Return (x, y) of the center of cell containing provided text 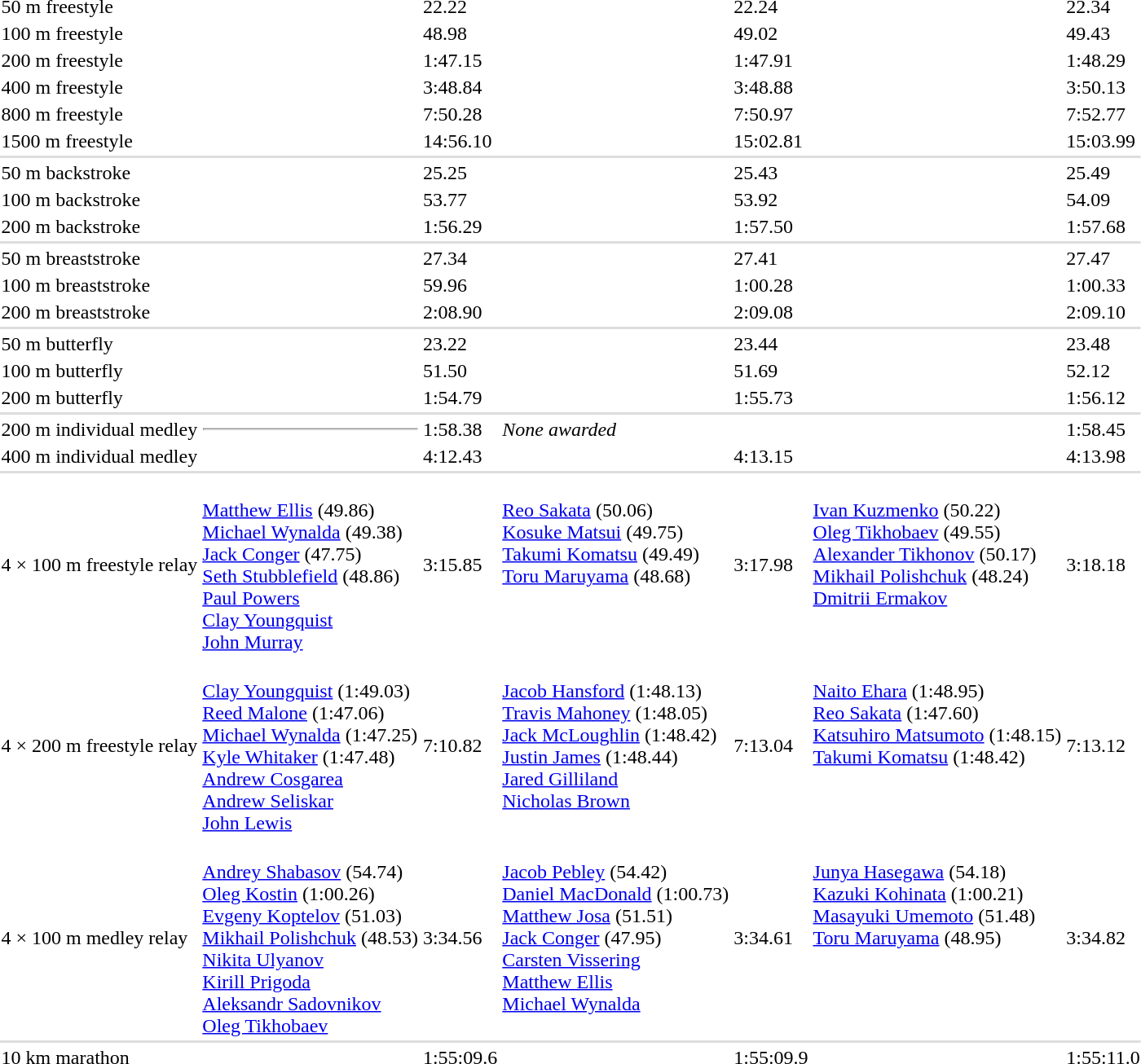
15:02.81 (771, 141)
1:00.28 (771, 285)
25.49 (1104, 173)
50 m butterfly (99, 344)
27.47 (1104, 258)
3:34.56 (460, 938)
23.44 (771, 344)
1:56.29 (460, 226)
200 m breaststroke (99, 312)
1:57.68 (1104, 226)
100 m butterfly (99, 371)
54.09 (1104, 200)
3:17.98 (771, 565)
200 m individual medley (99, 429)
50 m backstroke (99, 173)
51.50 (460, 371)
7:10.82 (460, 746)
400 m freestyle (99, 87)
100 m freestyle (99, 33)
3:18.18 (1104, 565)
25.43 (771, 173)
200 m butterfly (99, 398)
3:34.82 (1104, 938)
7:13.12 (1104, 746)
4 × 200 m freestyle relay (99, 746)
14:56.10 (460, 141)
4:13.15 (771, 456)
1:47.91 (771, 60)
7:50.28 (460, 114)
7:13.04 (771, 746)
1:54.79 (460, 398)
50 m breaststroke (99, 258)
1:58.45 (1104, 429)
7:52.77 (1104, 114)
400 m individual medley (99, 456)
49.43 (1104, 33)
3:48.84 (460, 87)
Clay Youngquist (1:49.03)Reed Malone (1:47.06)Michael Wynalda (1:47.25)Kyle Whitaker (1:47.48)Andrew CosgareaAndrew SeliskarJohn Lewis (311, 746)
4 × 100 m freestyle relay (99, 565)
3:50.13 (1104, 87)
1500 m freestyle (99, 141)
27.41 (771, 258)
4 × 100 m medley relay (99, 938)
25.25 (460, 173)
Jacob Hansford (1:48.13)Travis Mahoney (1:48.05)Jack McLoughlin (1:48.42)Justin James (1:48.44)Jared GillilandNicholas Brown (616, 746)
7:50.97 (771, 114)
2:08.90 (460, 312)
100 m backstroke (99, 200)
3:15.85 (460, 565)
None awarded (655, 429)
2:09.08 (771, 312)
100 m breaststroke (99, 285)
3:34.61 (771, 938)
48.98 (460, 33)
200 m backstroke (99, 226)
15:03.99 (1104, 141)
3:48.88 (771, 87)
49.02 (771, 33)
200 m freestyle (99, 60)
1:56.12 (1104, 398)
Ivan Kuzmenko (50.22)Oleg Tikhobaev (49.55)Alexander Tikhonov (50.17)Mikhail Polishchuk (48.24)Dmitrii Ermakov (937, 565)
Matthew Ellis (49.86)Michael Wynalda (49.38)Jack Conger (47.75)Seth Stubblefield (48.86)Paul PowersClay YoungquistJohn Murray (311, 565)
23.48 (1104, 344)
1:48.29 (1104, 60)
51.69 (771, 371)
27.34 (460, 258)
1:47.15 (460, 60)
2:09.10 (1104, 312)
53.92 (771, 200)
4:13.98 (1104, 456)
800 m freestyle (99, 114)
1:58.38 (460, 429)
4:12.43 (460, 456)
1:55.73 (771, 398)
23.22 (460, 344)
Junya Hasegawa (54.18)Kazuki Kohinata (1:00.21)Masayuki Umemoto (51.48)Toru Maruyama (48.95) (937, 938)
1:00.33 (1104, 285)
Naito Ehara (1:48.95)Reo Sakata (1:47.60)Katsuhiro Matsumoto (1:48.15)Takumi Komatsu (1:48.42) (937, 746)
Reo Sakata (50.06)Kosuke Matsui (49.75)Takumi Komatsu (49.49)Toru Maruyama (48.68) (616, 565)
1:57.50 (771, 226)
53.77 (460, 200)
Jacob Pebley (54.42)Daniel MacDonald (1:00.73)Matthew Josa (51.51)Jack Conger (47.95)Carsten VisseringMatthew EllisMichael Wynalda (616, 938)
59.96 (460, 285)
52.12 (1104, 371)
